Extract the [X, Y] coordinate from the center of the cell holding the provided text.  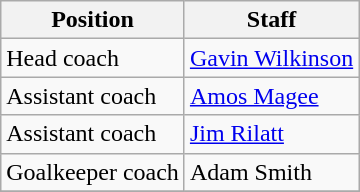
Position [93, 20]
Head coach [93, 58]
Staff [271, 20]
Adam Smith [271, 172]
Goalkeeper coach [93, 172]
Jim Rilatt [271, 134]
Amos Magee [271, 96]
Gavin Wilkinson [271, 58]
